Determine the (x, y) coordinate at the center of the cell enclosing the given text.  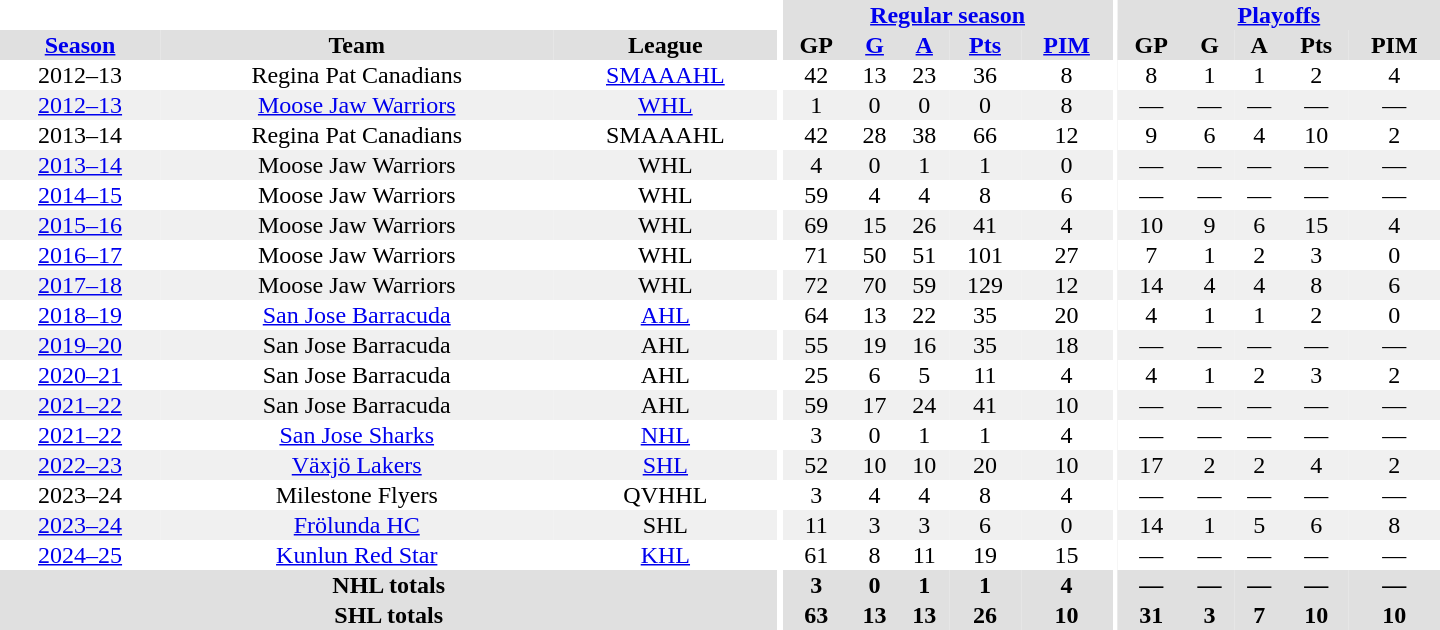
2016–17 (80, 255)
Kunlun Red Star (356, 555)
Team (356, 45)
38 (924, 135)
League (665, 45)
27 (1066, 255)
Milestone Flyers (356, 495)
KHL (665, 555)
Växjö Lakers (356, 465)
72 (816, 285)
2020–21 (80, 375)
2022–23 (80, 465)
2019–20 (80, 345)
San Jose Sharks (356, 435)
NHL (665, 435)
Playoffs (1279, 15)
23 (924, 75)
2017–18 (80, 285)
51 (924, 255)
2014–15 (80, 195)
31 (1152, 615)
NHL totals (388, 585)
55 (816, 345)
61 (816, 555)
66 (985, 135)
24 (924, 405)
52 (816, 465)
69 (816, 225)
Frölunda HC (356, 525)
16 (924, 345)
101 (985, 255)
Season (80, 45)
71 (816, 255)
129 (985, 285)
22 (924, 315)
QVHHL (665, 495)
SHL totals (388, 615)
70 (875, 285)
2024–25 (80, 555)
64 (816, 315)
36 (985, 75)
2018–19 (80, 315)
28 (875, 135)
Regular season (948, 15)
50 (875, 255)
18 (1066, 345)
2015–16 (80, 225)
25 (816, 375)
63 (816, 615)
